Provide the [X, Y] coordinate of the cell's center where the given text is located.  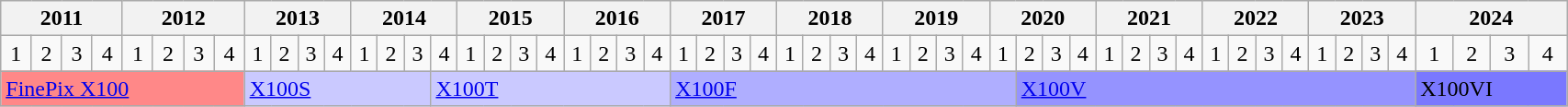
X100T [551, 89]
X100V [1216, 89]
2016 [617, 18]
X100VI [1492, 89]
2021 [1149, 18]
2017 [724, 18]
2019 [936, 18]
2015 [511, 18]
2013 [298, 18]
2014 [404, 18]
2022 [1256, 18]
2018 [830, 18]
2020 [1043, 18]
X100S [338, 89]
2012 [184, 18]
2023 [1362, 18]
FinePix X100 [123, 89]
X100F [843, 89]
2011 [62, 18]
2024 [1492, 18]
